Detect which cell encompasses the target text, then output its (x, y) center coordinate. 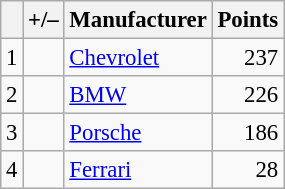
1 (12, 58)
237 (248, 58)
226 (248, 95)
Ferrari (138, 170)
4 (12, 170)
+/– (44, 20)
28 (248, 170)
Points (248, 20)
Manufacturer (138, 20)
186 (248, 133)
Chevrolet (138, 58)
Porsche (138, 133)
2 (12, 95)
3 (12, 133)
BMW (138, 95)
